Output the (X, Y) coordinate of the center of the cell containing the given text.  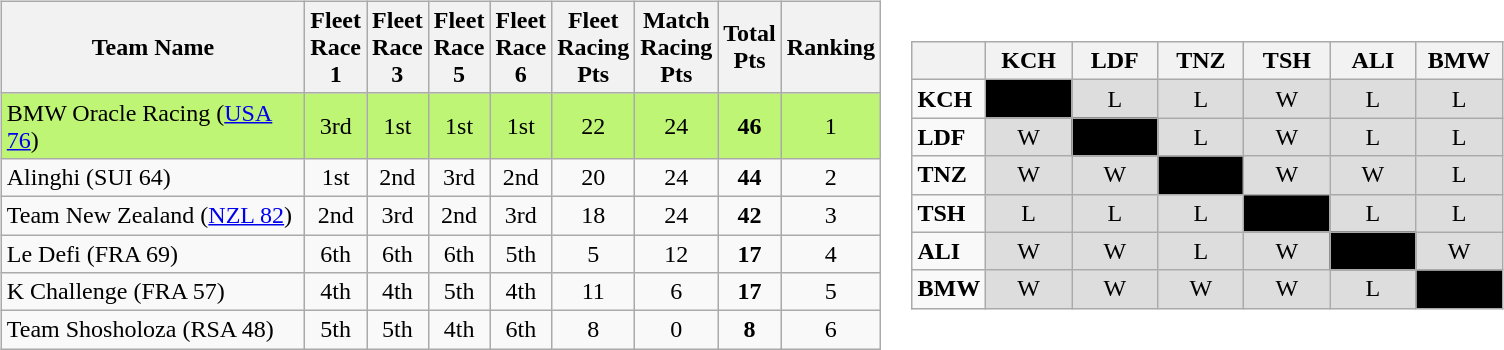
Team New Zealand (NZL 82) (153, 215)
3 (830, 215)
Fleet Race 3 (398, 47)
20 (594, 177)
Ranking (830, 47)
42 (750, 215)
1 (830, 126)
Total Pts (750, 47)
Fleet Race 5 (459, 47)
12 (676, 253)
22 (594, 126)
46 (750, 126)
2 (830, 177)
K Challenge (FRA 57) (153, 292)
44 (750, 177)
Fleet Racing Pts (594, 47)
0 (676, 330)
Le Defi (FRA 69) (153, 253)
BMW Oracle Racing (USA 76) (153, 126)
Fleet Race 1 (336, 47)
Match Racing Pts (676, 47)
18 (594, 215)
4 (830, 253)
Team Shosholoza (RSA 48) (153, 330)
Team Name (153, 47)
Alinghi (SUI 64) (153, 177)
Fleet Race 6 (521, 47)
11 (594, 292)
